Find where the given text appears and provide that cell's center as [x, y] coordinate. 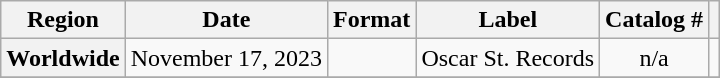
n/a [654, 58]
Label [508, 20]
Format [372, 20]
Catalog # [654, 20]
November 17, 2023 [226, 58]
Region [63, 20]
Oscar St. Records [508, 58]
Date [226, 20]
Worldwide [63, 58]
